For the text-containing cell, return its midpoint in (x, y) coordinate format. 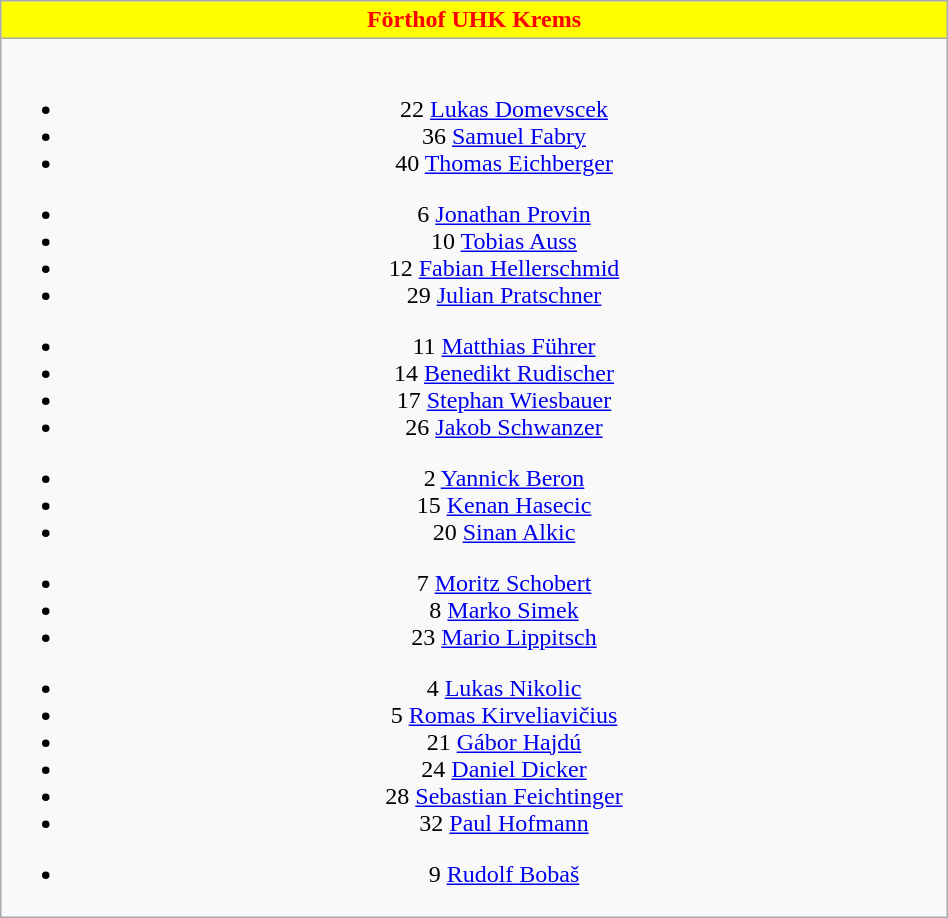
Förthof UHK Krems (474, 20)
